Identify which cell holds the provided text, then report its [x, y] central coordinate. 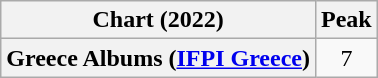
Greece Albums (IFPI Greece) [158, 58]
Peak [347, 20]
Chart (2022) [158, 20]
7 [347, 58]
